Provide the [x, y] coordinate of the cell's center where the given text is located.  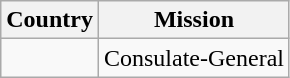
Country [50, 20]
Mission [194, 20]
Consulate-General [194, 58]
